Scan for the cell matching the given text and deliver its [x, y] coordinate at center. 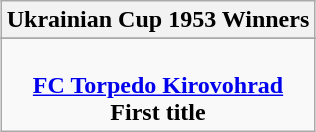
Ukrainian Cup 1953 Winners [158, 20]
FC Torpedo KirovohradFirst title [158, 85]
